Identify which cell holds the provided text, then report its [X, Y] central coordinate. 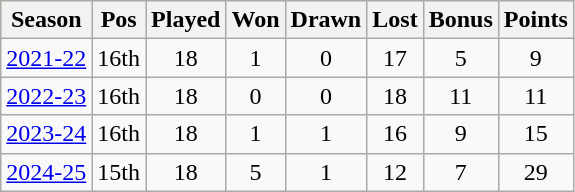
Lost [395, 20]
Season [46, 20]
12 [395, 172]
7 [460, 172]
Points [536, 20]
Pos [119, 20]
2022-23 [46, 96]
15th [119, 172]
Bonus [460, 20]
17 [395, 58]
Won [256, 20]
2023-24 [46, 134]
2024-25 [46, 172]
2021-22 [46, 58]
16 [395, 134]
Played [186, 20]
29 [536, 172]
Drawn [326, 20]
15 [536, 134]
